Pinpoint the cell where the given text exists, returning its [x, y] midpoint coordinate. 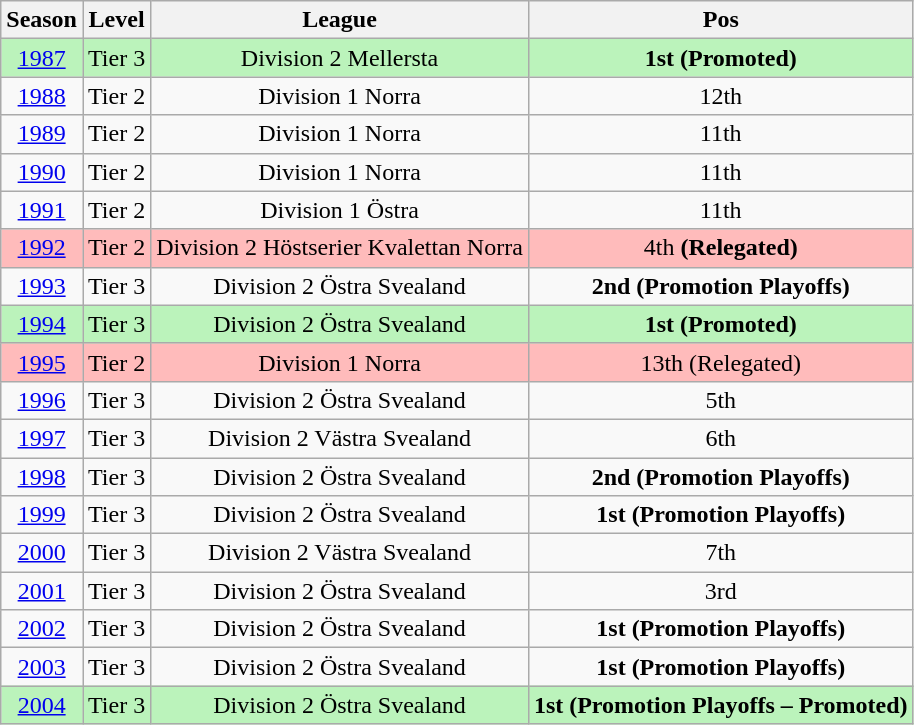
2004 [42, 705]
1st (Promotion Playoffs – Promoted) [720, 705]
3rd [720, 591]
1993 [42, 286]
1996 [42, 400]
2003 [42, 667]
13th (Relegated) [720, 362]
Level [116, 20]
1994 [42, 324]
1990 [42, 172]
12th [720, 96]
1988 [42, 96]
1989 [42, 134]
Pos [720, 20]
1995 [42, 362]
2000 [42, 553]
Season [42, 20]
6th [720, 438]
Division 2 Höstserier Kvalettan Norra [340, 248]
1998 [42, 477]
1992 [42, 248]
Division 1 Östra [340, 210]
5th [720, 400]
Division 2 Mellersta [340, 58]
7th [720, 553]
1987 [42, 58]
1997 [42, 438]
4th (Relegated) [720, 248]
2001 [42, 591]
1991 [42, 210]
League [340, 20]
2002 [42, 629]
1999 [42, 515]
